Locate the cell with the specified text and output its [X, Y] center coordinate. 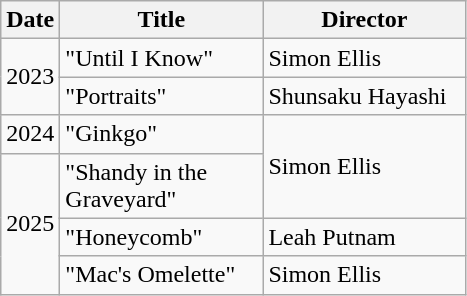
Director [364, 20]
2024 [30, 134]
2023 [30, 77]
"Until I Know" [162, 58]
"Mac's Omelette" [162, 275]
"Portraits" [162, 96]
Shunsaku Hayashi [364, 96]
Leah Putnam [364, 237]
"Honeycomb" [162, 237]
"Ginkgo" [162, 134]
2025 [30, 224]
"Shandy in the Graveyard" [162, 186]
Title [162, 20]
Date [30, 20]
